Provide the (X, Y) coordinate of the cell's center where the given text is located.  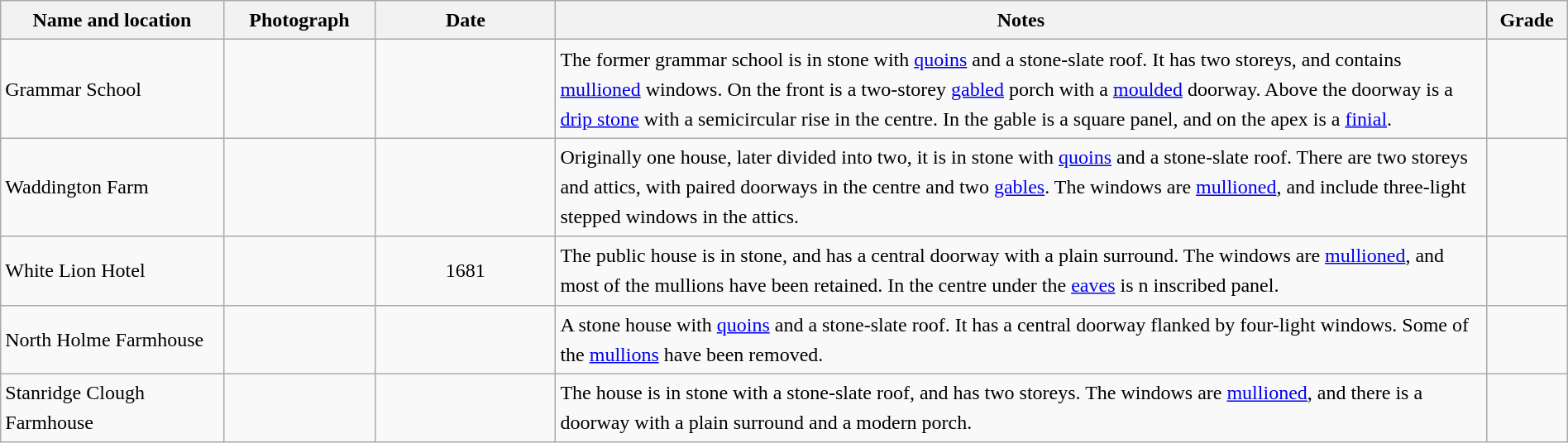
Waddington Farm (112, 187)
Stanridge Clough Farmhouse (112, 408)
North Holme Farmhouse (112, 339)
Grade (1527, 20)
Date (466, 20)
Photograph (299, 20)
Name and location (112, 20)
A stone house with quoins and a stone-slate roof. It has a central doorway flanked by four-light windows. Some of the mullions have been removed. (1021, 339)
White Lion Hotel (112, 271)
1681 (466, 271)
Grammar School (112, 89)
Notes (1021, 20)
